Extract the (x, y) coordinate from the center of the cell holding the provided text.  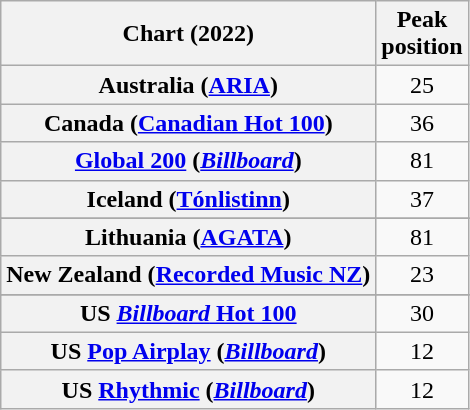
US Rhythmic (Billboard) (188, 389)
25 (422, 85)
Global 200 (Billboard) (188, 161)
US Pop Airplay (Billboard) (188, 351)
30 (422, 313)
36 (422, 123)
Chart (2022) (188, 34)
US Billboard Hot 100 (188, 313)
New Zealand (Recorded Music NZ) (188, 275)
Australia (ARIA) (188, 85)
Iceland (Tónlistinn) (188, 199)
37 (422, 199)
23 (422, 275)
Lithuania (AGATA) (188, 237)
Canada (Canadian Hot 100) (188, 123)
Peakposition (422, 34)
